Extract the (x, y) coordinate from the center of the cell holding the provided text.  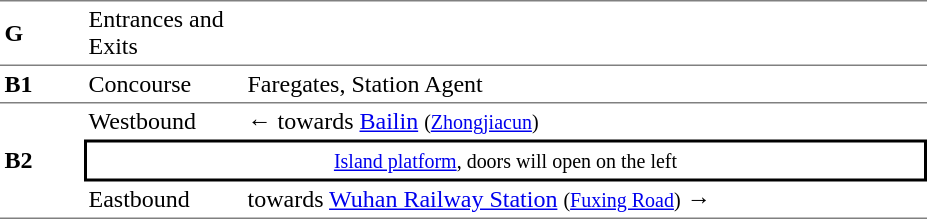
Concourse (164, 83)
G (42, 32)
← towards Bailin (Zhongjiacun) (585, 121)
Westbound (164, 121)
B2 (42, 160)
Entrances and Exits (164, 32)
B1 (42, 83)
Island platform, doors will open on the left (506, 161)
Faregates, Station Agent (585, 83)
